Detect which cell encompasses the target text, then output its (x, y) center coordinate. 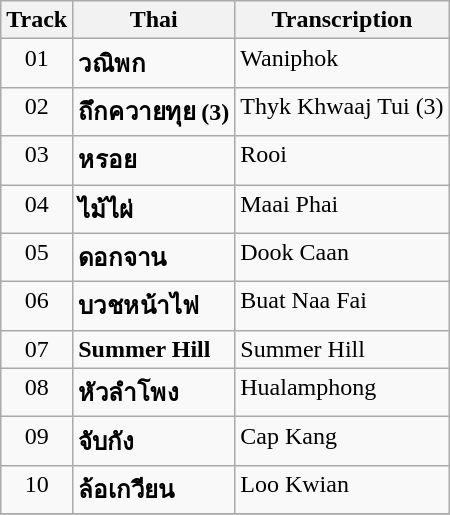
หรอย (154, 160)
Thai (154, 20)
01 (37, 64)
06 (37, 306)
05 (37, 258)
Hualamphong (342, 392)
ไม้ไผ่ (154, 208)
09 (37, 442)
Maai Phai (342, 208)
10 (37, 490)
08 (37, 392)
Dook Caan (342, 258)
03 (37, 160)
บวชหน้าไฟ (154, 306)
Loo Kwian (342, 490)
Rooi (342, 160)
ถึกควายทุย (3) (154, 112)
07 (37, 349)
02 (37, 112)
Cap Kang (342, 442)
ล้อเกวียน (154, 490)
Waniphok (342, 64)
ดอกจาน (154, 258)
จับกัง (154, 442)
Transcription (342, 20)
Buat Naa Fai (342, 306)
วณิพก (154, 64)
Thyk Khwaaj Tui (3) (342, 112)
หัวลำโพง (154, 392)
Track (37, 20)
04 (37, 208)
